Extract the [X, Y] coordinate from the center of the cell holding the provided text.  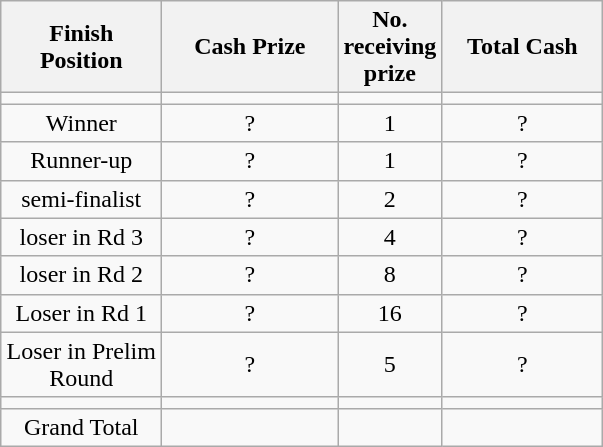
Cash Prize [250, 47]
Runner-up [82, 161]
semi-finalist [82, 199]
Loser in Rd 1 [82, 313]
Winner [82, 123]
Grand Total [82, 427]
No. receiving prize [390, 47]
2 [390, 199]
5 [390, 364]
loser in Rd 3 [82, 237]
Loser in Prelim Round [82, 364]
16 [390, 313]
loser in Rd 2 [82, 275]
4 [390, 237]
8 [390, 275]
Finish Position [82, 47]
Total Cash [522, 47]
